Locate the cell with the specified text and output its [X, Y] center coordinate. 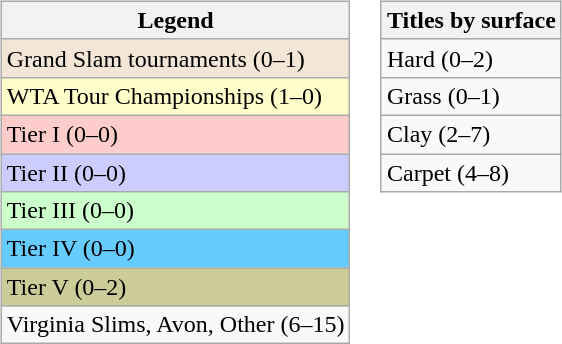
Tier V (0–2) [176, 287]
Clay (2–7) [471, 134]
Virginia Slims, Avon, Other (6–15) [176, 325]
Grass (0–1) [471, 96]
Tier I (0–0) [176, 134]
Hard (0–2) [471, 58]
Carpet (4–8) [471, 173]
Titles by surface [471, 20]
Tier III (0–0) [176, 211]
Grand Slam tournaments (0–1) [176, 58]
Tier IV (0–0) [176, 249]
Tier II (0–0) [176, 173]
Legend [176, 20]
WTA Tour Championships (1–0) [176, 96]
